Provide the (x, y) coordinate of the cell's center where the given text is located.  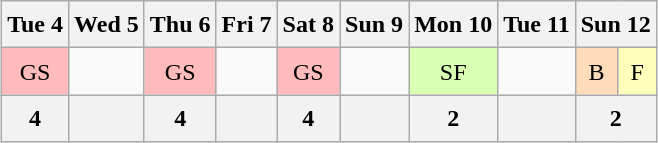
Sun 9 (374, 24)
Mon 10 (454, 24)
Sat 8 (308, 24)
Thu 6 (180, 24)
Tue 4 (36, 24)
Sun 12 (616, 24)
B (596, 72)
Wed 5 (107, 24)
F (637, 72)
Fri 7 (246, 24)
Tue 11 (537, 24)
SF (454, 72)
